Return the [X, Y] coordinate for the center point of the cell that contains the specified text.  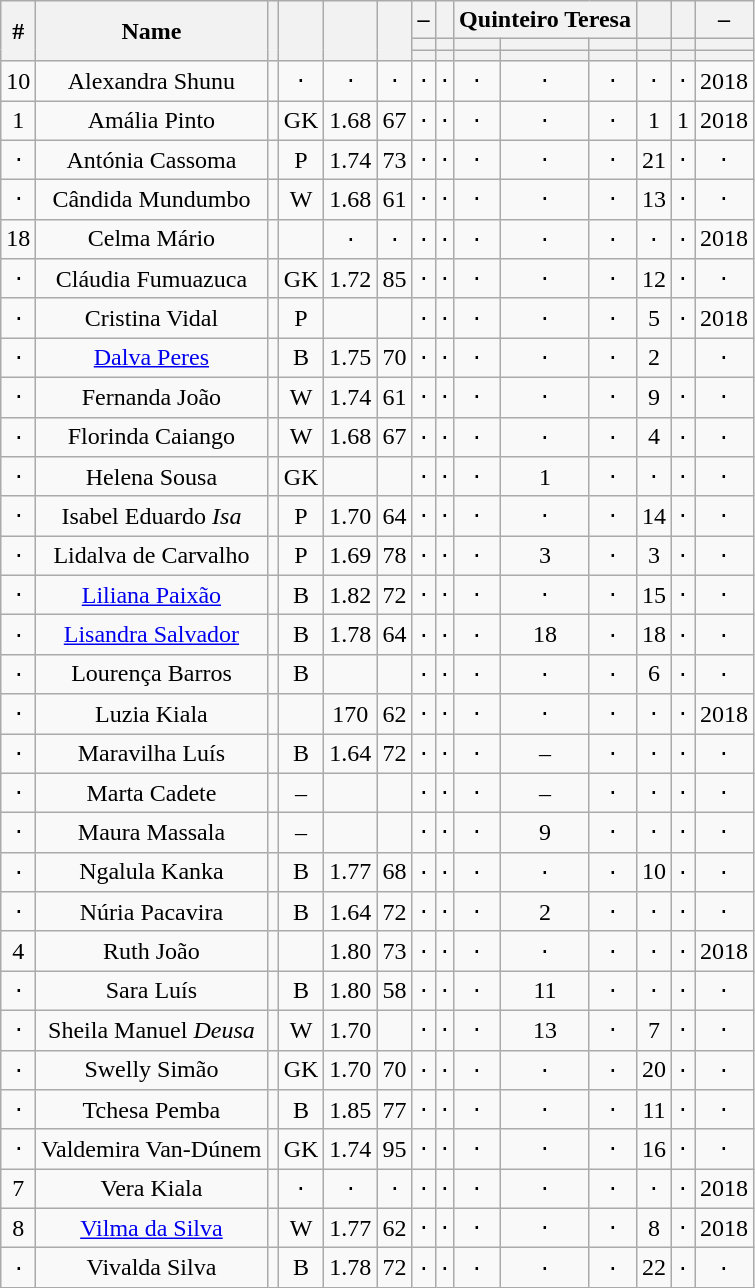
1.82 [350, 595]
1.69 [350, 556]
68 [394, 872]
15 [654, 595]
Antónia Cassoma [152, 160]
78 [394, 556]
Lidalva de Carvalho [152, 556]
Cristina Vidal [152, 318]
Lourença Barros [152, 674]
14 [654, 516]
Luzia Kiala [152, 714]
58 [394, 991]
77 [394, 1110]
Tchesa Pemba [152, 1110]
Name [152, 31]
Liliana Paixão [152, 595]
Fernanda João [152, 397]
1.72 [350, 279]
Ngalula Kanka [152, 872]
# [18, 31]
Vera Kiala [152, 1189]
95 [394, 1149]
Vivalda Silva [152, 1268]
5 [654, 318]
Cláudia Fumuazuca [152, 279]
Lisandra Salvador [152, 635]
6 [654, 674]
21 [654, 160]
Ruth João [152, 951]
85 [394, 279]
22 [654, 1268]
1.85 [350, 1110]
Cândida Mundumbo [152, 200]
Marta Cadete [152, 793]
Isabel Eduardo Isa [152, 516]
Quinteiro Teresa [546, 20]
Dalva Peres [152, 358]
1.75 [350, 358]
12 [654, 279]
16 [654, 1149]
Vilma da Silva [152, 1228]
Núria Pacavira [152, 912]
170 [350, 714]
Florinda Caiango [152, 437]
Swelly Simão [152, 1070]
Valdemira Van-Dúnem [152, 1149]
20 [654, 1070]
Sheila Manuel Deusa [152, 1030]
Amália Pinto [152, 120]
Sara Luís [152, 991]
Maura Massala [152, 833]
Helena Sousa [152, 477]
Maravilha Luís [152, 754]
Alexandra Shunu [152, 81]
Celma Mário [152, 239]
